Locate the cell with the specified text and output its (x, y) center coordinate. 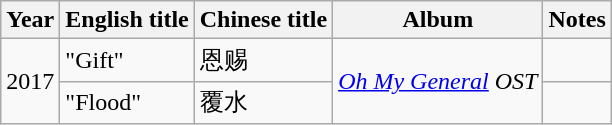
覆水 (263, 102)
恩赐 (263, 60)
"Flood" (127, 102)
Album (438, 20)
Oh My General OST (438, 82)
Year (30, 20)
2017 (30, 82)
English title (127, 20)
"Gift" (127, 60)
Notes (577, 20)
Chinese title (263, 20)
